Identify which cell holds the provided text, then report its (X, Y) central coordinate. 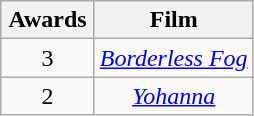
Borderless Fog (174, 58)
Awards (48, 20)
Film (174, 20)
2 (48, 96)
3 (48, 58)
Yohanna (174, 96)
